Detect which cell encompasses the target text, then output its (x, y) center coordinate. 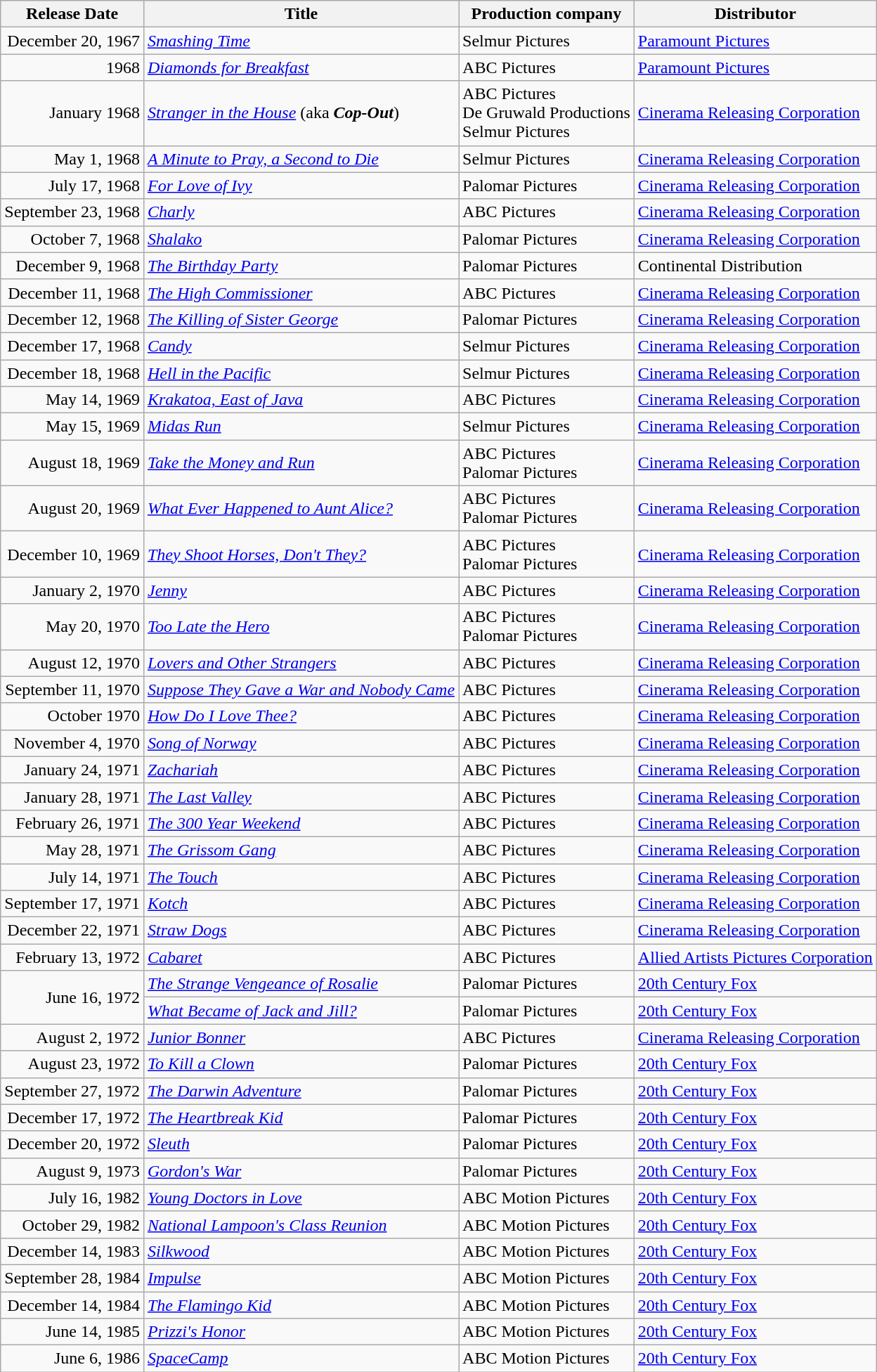
July 17, 1968 (72, 186)
January 2, 1970 (72, 590)
Gordon's War (301, 1171)
The High Commissioner (301, 292)
February 26, 1971 (72, 823)
December 11, 1968 (72, 292)
December 20, 1967 (72, 41)
May 20, 1970 (72, 627)
The Last Valley (301, 796)
The Touch (301, 876)
The 300 Year Weekend (301, 823)
Prizzi's Honor (301, 1332)
Silkwood (301, 1251)
December 22, 1971 (72, 931)
May 15, 1969 (72, 427)
Title (301, 14)
Diamonds for Breakfast (301, 67)
December 17, 1968 (72, 346)
October 1970 (72, 716)
Sleuth (301, 1144)
SpaceCamp (301, 1359)
June 16, 1972 (72, 997)
The Strange Vengeance of Rosalie (301, 984)
Lovers and Other Strangers (301, 663)
May 1, 1968 (72, 159)
September 17, 1971 (72, 904)
December 12, 1968 (72, 319)
Release Date (72, 14)
February 13, 1972 (72, 957)
December 9, 1968 (72, 266)
Midas Run (301, 427)
Shalako (301, 239)
They Shoot Horses, Don't They? (301, 554)
November 4, 1970 (72, 743)
October 29, 1982 (72, 1224)
Krakatoa, East of Java (301, 400)
A Minute to Pray, a Second to Die (301, 159)
For Love of Ivy (301, 186)
The Heartbreak Kid (301, 1118)
Hell in the Pacific (301, 373)
January 24, 1971 (72, 770)
Stranger in the House (aka Cop-Out) (301, 113)
May 28, 1971 (72, 850)
Cabaret (301, 957)
Too Late the Hero (301, 627)
August 2, 1972 (72, 1037)
Charly (301, 212)
Zachariah (301, 770)
August 18, 1969 (72, 462)
What Became of Jack and Jill? (301, 1011)
Take the Money and Run (301, 462)
Song of Norway (301, 743)
National Lampoon's Class Reunion (301, 1224)
August 12, 1970 (72, 663)
July 16, 1982 (72, 1198)
How Do I Love Thee? (301, 716)
1968 (72, 67)
Straw Dogs (301, 931)
The Darwin Adventure (301, 1091)
January 1968 (72, 113)
Allied Artists Pictures Corporation (755, 957)
The Flamingo Kid (301, 1305)
Continental Distribution (755, 266)
Suppose They Gave a War and Nobody Came (301, 690)
June 6, 1986 (72, 1359)
December 17, 1972 (72, 1118)
December 20, 1972 (72, 1144)
December 18, 1968 (72, 373)
December 14, 1983 (72, 1251)
Candy (301, 346)
August 9, 1973 (72, 1171)
September 11, 1970 (72, 690)
January 28, 1971 (72, 796)
Production company (547, 14)
June 14, 1985 (72, 1332)
The Birthday Party (301, 266)
August 23, 1972 (72, 1064)
To Kill a Clown (301, 1064)
September 28, 1984 (72, 1278)
October 7, 1968 (72, 239)
Impulse (301, 1278)
The Grissom Gang (301, 850)
Junior Bonner (301, 1037)
July 14, 1971 (72, 876)
Young Doctors in Love (301, 1198)
September 27, 1972 (72, 1091)
August 20, 1969 (72, 509)
September 23, 1968 (72, 212)
ABC PicturesDe Gruwald ProductionsSelmur Pictures (547, 113)
The Killing of Sister George (301, 319)
What Ever Happened to Aunt Alice? (301, 509)
Smashing Time (301, 41)
Distributor (755, 14)
Jenny (301, 590)
December 10, 1969 (72, 554)
May 14, 1969 (72, 400)
December 14, 1984 (72, 1305)
Kotch (301, 904)
